Find where the given text appears and provide that cell's center as (X, Y) coordinate. 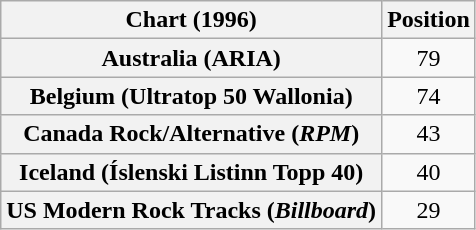
Position (429, 20)
29 (429, 210)
79 (429, 58)
US Modern Rock Tracks (Billboard) (192, 210)
Australia (ARIA) (192, 58)
40 (429, 172)
Iceland (Íslenski Listinn Topp 40) (192, 172)
Chart (1996) (192, 20)
74 (429, 96)
43 (429, 134)
Canada Rock/Alternative (RPM) (192, 134)
Belgium (Ultratop 50 Wallonia) (192, 96)
